Detect which cell encompasses the target text, then output its (x, y) center coordinate. 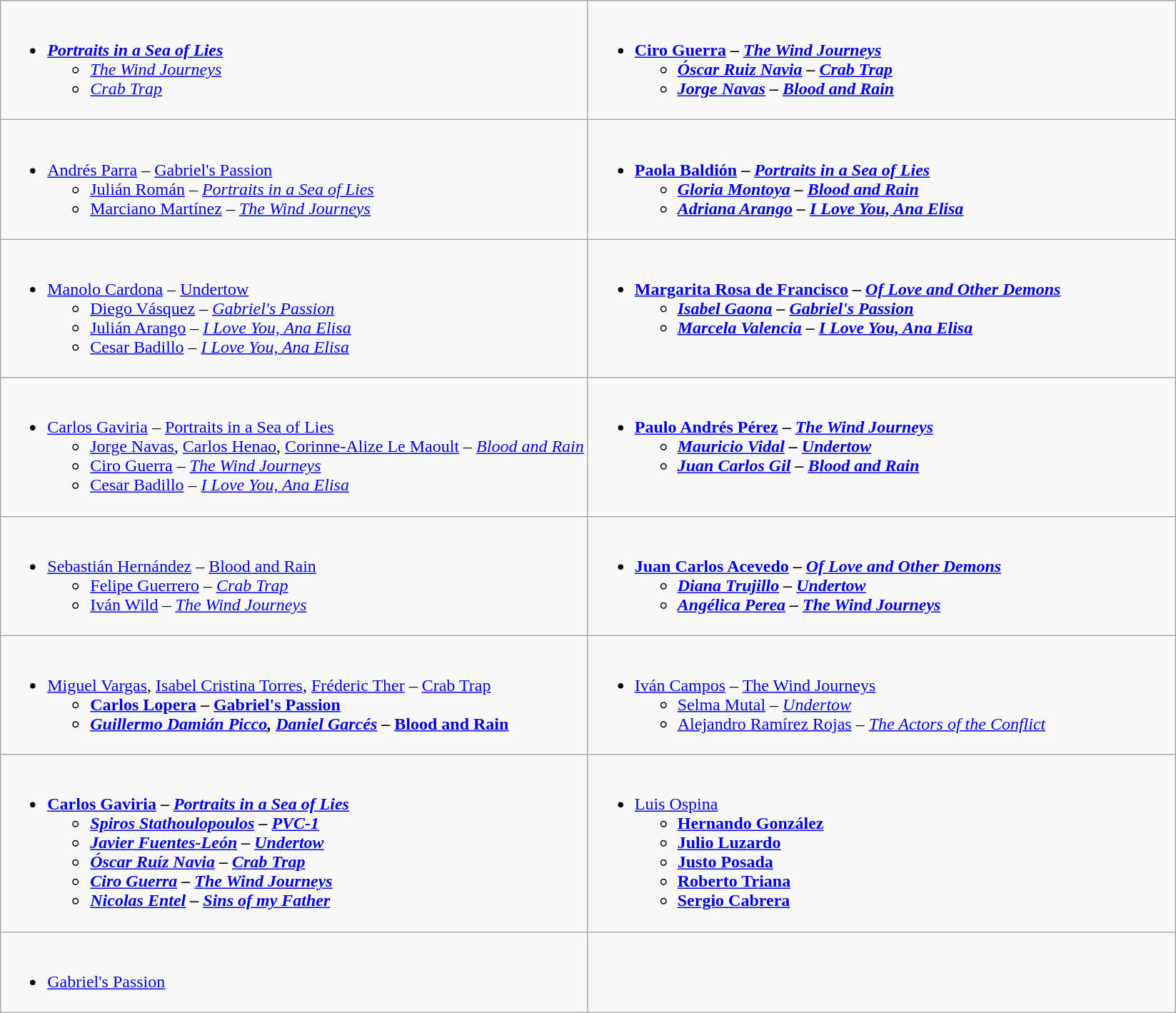
Paulo Andrés Pérez – The Wind JourneysMauricio Vidal – UndertowJuan Carlos Gil – Blood and Rain (881, 447)
Sebastián Hernández – Blood and RainFelipe Guerrero – Crab TrapIván Wild – The Wind Journeys (294, 575)
Paola Baldión – Portraits in a Sea of LiesGloria Montoya – Blood and RainAdriana Arango – I Love You, Ana Elisa (881, 180)
Manolo Cardona – UndertowDiego Vásquez – Gabriel's PassionJulián Arango – I Love You, Ana ElisaCesar Badillo – I Love You, Ana Elisa (294, 308)
Luis OspinaHernando GonzálezJulio LuzardoJusto PosadaRoberto TrianaSergio Cabrera (881, 843)
Iván Campos – The Wind JourneysSelma Mutal – UndertowAlejandro Ramírez Rojas – The Actors of the Conflict (881, 695)
Juan Carlos Acevedo – Of Love and Other DemonsDiana Trujillo – UndertowAngélica Perea – The Wind Journeys (881, 575)
Portraits in a Sea of LiesThe Wind JourneysCrab Trap (294, 60)
Margarita Rosa de Francisco – Of Love and Other DemonsIsabel Gaona – Gabriel's PassionMarcela Valencia – I Love You, Ana Elisa (881, 308)
Gabriel's Passion (294, 972)
Ciro Guerra – The Wind JourneysÓscar Ruiz Navia – Crab TrapJorge Navas – Blood and Rain (881, 60)
Andrés Parra – Gabriel's PassionJulián Román – Portraits in a Sea of LiesMarciano Martínez – The Wind Journeys (294, 180)
